Search for the cell housing the specified text and yield its (X, Y) center coordinate. 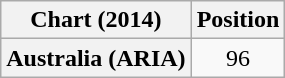
Chart (2014) (96, 20)
Position (238, 20)
96 (238, 58)
Australia (ARIA) (96, 58)
